Identify which cell holds the provided text, then report its (x, y) central coordinate. 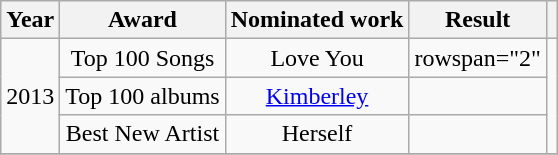
Top 100 Songs (142, 58)
2013 (30, 96)
Nominated work (317, 20)
Best New Artist (142, 134)
Year (30, 20)
Top 100 albums (142, 96)
Kimberley (317, 96)
rowspan="2" (478, 58)
Result (478, 20)
Love You (317, 58)
Herself (317, 134)
Award (142, 20)
